Identify which cell holds the provided text, then report its (x, y) central coordinate. 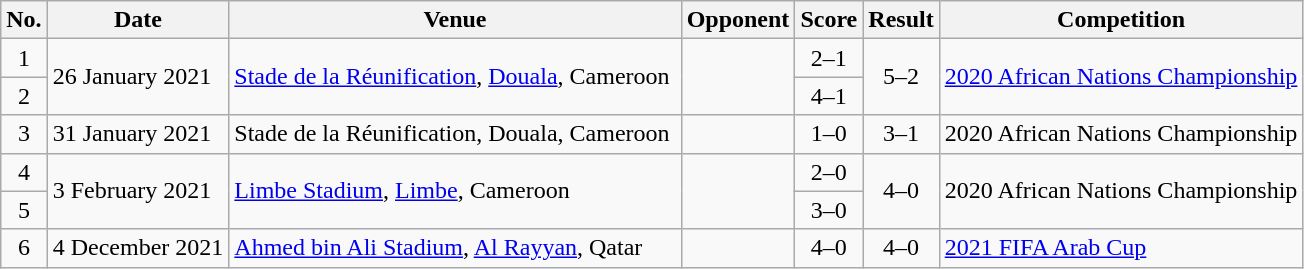
3 (24, 134)
No. (24, 20)
2–1 (829, 58)
Competition (1121, 20)
Score (829, 20)
1 (24, 58)
Opponent (738, 20)
26 January 2021 (138, 77)
Result (901, 20)
2–0 (829, 172)
5–2 (901, 77)
Ahmed bin Ali Stadium, Al Rayyan, Qatar (455, 248)
5 (24, 210)
1–0 (829, 134)
2 (24, 96)
2021 FIFA Arab Cup (1121, 248)
3–1 (901, 134)
4 December 2021 (138, 248)
Date (138, 20)
Limbe Stadium, Limbe, Cameroon (455, 191)
6 (24, 248)
4–1 (829, 96)
3–0 (829, 210)
3 February 2021 (138, 191)
Venue (455, 20)
4 (24, 172)
31 January 2021 (138, 134)
